Locate the cell with the specified text and output its (X, Y) center coordinate. 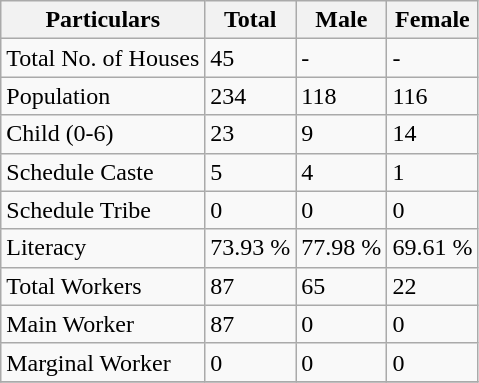
5 (250, 172)
1 (432, 172)
Schedule Tribe (103, 210)
14 (432, 134)
Male (342, 20)
Main Worker (103, 324)
Schedule Caste (103, 172)
Female (432, 20)
Total Workers (103, 286)
Particulars (103, 20)
45 (250, 58)
118 (342, 96)
73.93 % (250, 248)
234 (250, 96)
65 (342, 286)
Literacy (103, 248)
Population (103, 96)
4 (342, 172)
116 (432, 96)
Child (0-6) (103, 134)
69.61 % (432, 248)
77.98 % (342, 248)
Total (250, 20)
22 (432, 286)
23 (250, 134)
Total No. of Houses (103, 58)
9 (342, 134)
Marginal Worker (103, 362)
